Detect which cell encompasses the target text, then output its [X, Y] center coordinate. 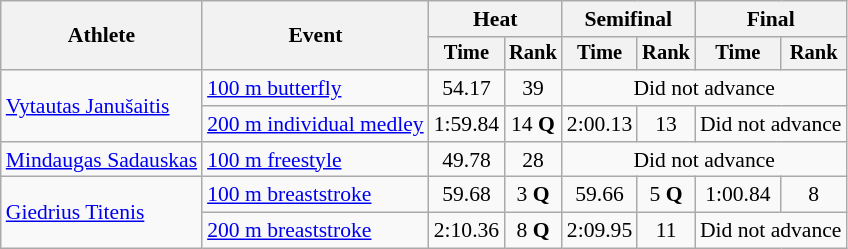
Athlete [102, 36]
11 [666, 231]
14 Q [533, 124]
200 m breaststroke [316, 231]
1:00.84 [738, 195]
3 Q [533, 195]
200 m individual medley [316, 124]
28 [533, 160]
49.78 [466, 160]
100 m freestyle [316, 160]
2:09.95 [600, 231]
Event [316, 36]
Giedrius Titenis [102, 212]
59.66 [600, 195]
2:10.36 [466, 231]
Mindaugas Sadauskas [102, 160]
Semifinal [628, 19]
Heat [496, 19]
100 m butterfly [316, 88]
39 [533, 88]
100 m breaststroke [316, 195]
8 [814, 195]
1:59.84 [466, 124]
54.17 [466, 88]
2:00.13 [600, 124]
59.68 [466, 195]
8 Q [533, 231]
13 [666, 124]
Final [771, 19]
5 Q [666, 195]
Vytautas Janušaitis [102, 106]
